Capture the cell that displays the provided text and extract its (X, Y) central coordinate. 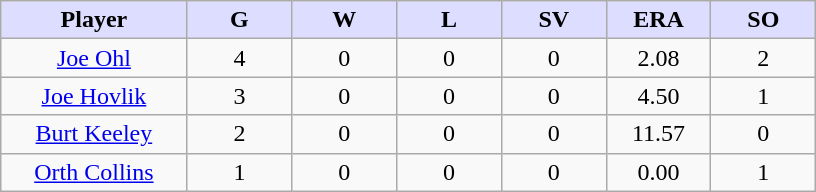
G (240, 20)
4 (240, 58)
4.50 (658, 96)
11.57 (658, 134)
3 (240, 96)
SV (554, 20)
ERA (658, 20)
Joe Ohl (94, 58)
Burt Keeley (94, 134)
W (344, 20)
L (450, 20)
0.00 (658, 172)
Player (94, 20)
SO (764, 20)
Orth Collins (94, 172)
Joe Hovlik (94, 96)
2.08 (658, 58)
